Output the [X, Y] coordinate of the center of the cell containing the given text.  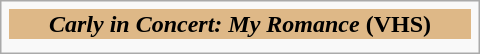
Carly in Concert: My Romance (VHS) [240, 24]
